Find where the given text appears and provide that cell's center as [x, y] coordinate. 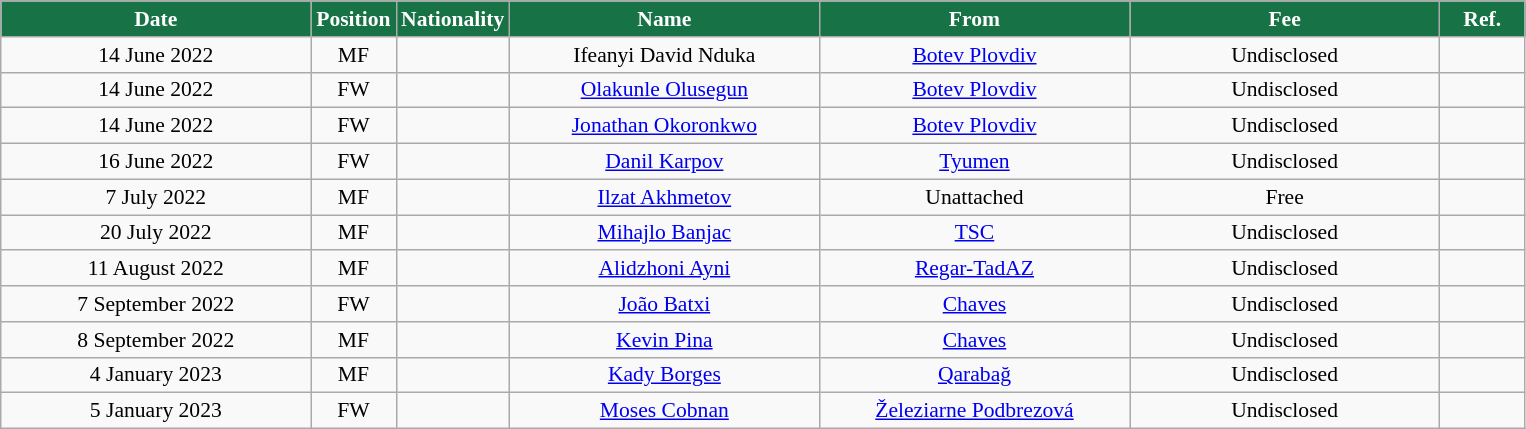
4 January 2023 [156, 375]
Tyumen [974, 162]
7 September 2022 [156, 304]
Date [156, 19]
Position [354, 19]
Danil Karpov [664, 162]
8 September 2022 [156, 340]
Fee [1285, 19]
Moses Cobnan [664, 411]
7 July 2022 [156, 197]
Qarabağ [974, 375]
TSC [974, 233]
Free [1285, 197]
Unattached [974, 197]
Mihajlo Banjac [664, 233]
Ilzat Akhmetov [664, 197]
20 July 2022 [156, 233]
5 January 2023 [156, 411]
Olakunle Olusegun [664, 90]
Alidzhoni Ayni [664, 269]
Name [664, 19]
Ref. [1482, 19]
João Batxi [664, 304]
From [974, 19]
Jonathan Okoronkwo [664, 126]
Kady Borges [664, 375]
11 August 2022 [156, 269]
Ifeanyi David Nduka [664, 55]
Železiarne Podbrezová [974, 411]
Kevin Pina [664, 340]
Nationality [452, 19]
16 June 2022 [156, 162]
Regar-TadAZ [974, 269]
